Locate the cell with the specified text and output its [x, y] center coordinate. 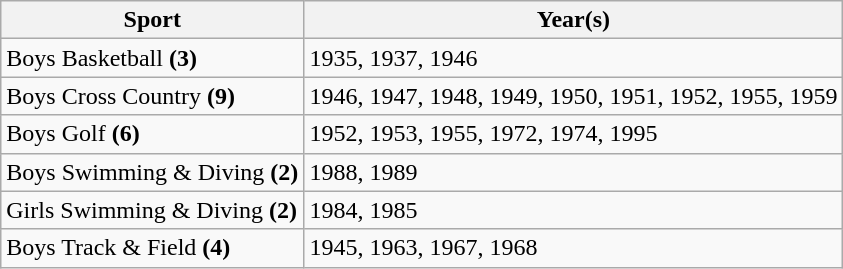
Boys Cross Country (9) [152, 96]
Year(s) [574, 20]
Boys Track & Field (4) [152, 248]
Boys Golf (6) [152, 134]
1945, 1963, 1967, 1968 [574, 248]
Sport [152, 20]
1988, 1989 [574, 172]
Girls Swimming & Diving (2) [152, 210]
1946, 1947, 1948, 1949, 1950, 1951, 1952, 1955, 1959 [574, 96]
1984, 1985 [574, 210]
1952, 1953, 1955, 1972, 1974, 1995 [574, 134]
Boys Swimming & Diving (2) [152, 172]
Boys Basketball (3) [152, 58]
1935, 1937, 1946 [574, 58]
